Pinpoint the cell where the given text exists, returning its (x, y) midpoint coordinate. 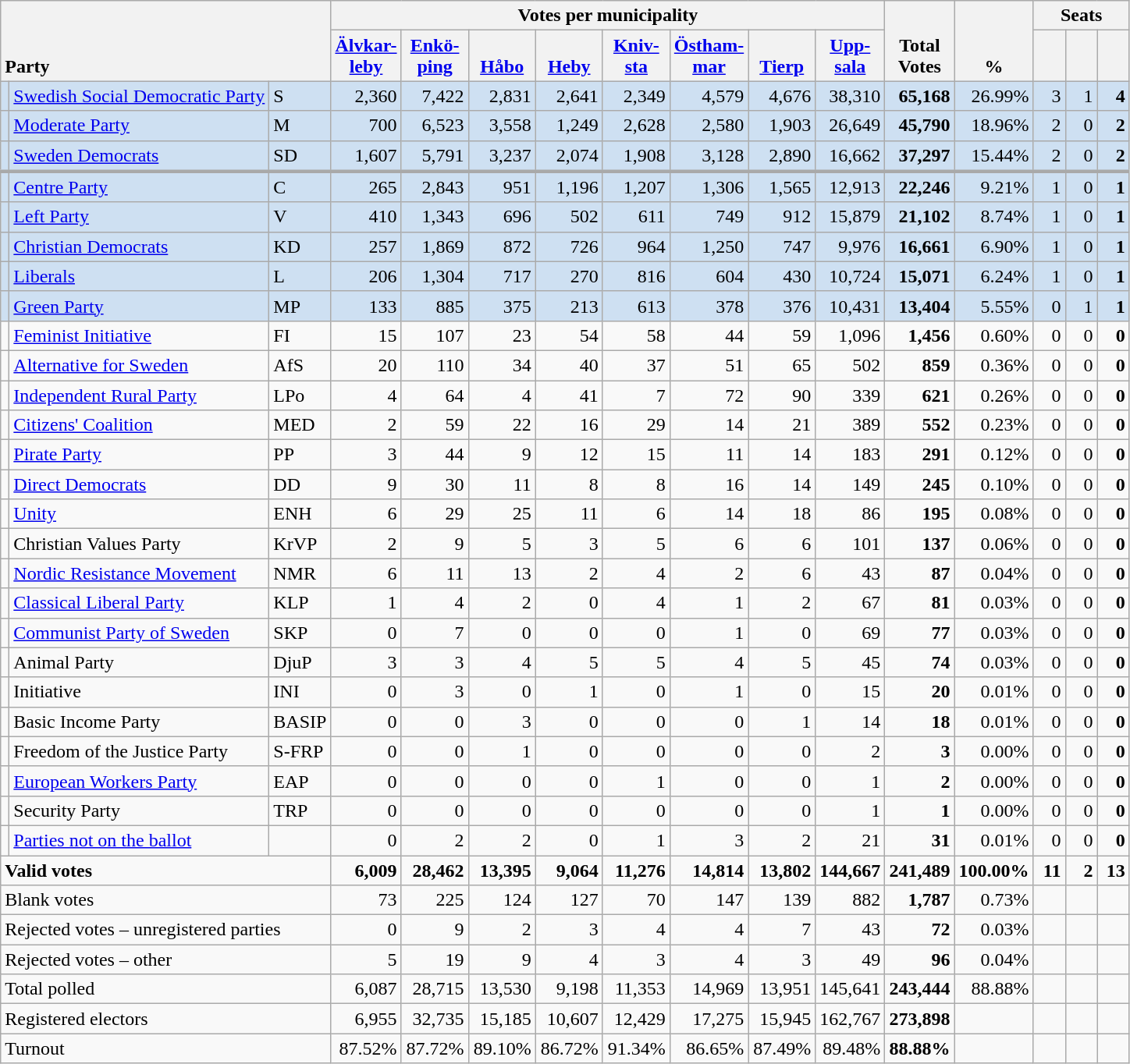
951 (502, 187)
1,456 (919, 335)
TRP (300, 810)
16,662 (851, 156)
Centre Party (139, 187)
1,565 (782, 187)
10,431 (851, 306)
ENH (300, 514)
Nordic Resistance Movement (139, 573)
270 (569, 276)
0.08% (994, 514)
749 (709, 217)
621 (919, 395)
87 (919, 573)
225 (435, 900)
1,096 (851, 335)
86.72% (569, 1048)
49 (851, 959)
25 (502, 514)
Rejected votes – other (165, 959)
87.72% (435, 1048)
872 (502, 246)
15,945 (782, 1019)
Green Party (139, 306)
77 (919, 633)
964 (636, 246)
410 (366, 217)
40 (569, 365)
45,790 (919, 126)
12,913 (851, 187)
15,879 (851, 217)
2,349 (636, 96)
375 (502, 306)
13,404 (919, 306)
15.44% (994, 156)
37,297 (919, 156)
0.23% (994, 425)
Christian Democrats (139, 246)
91.34% (636, 1048)
MP (300, 306)
Classical Liberal Party (139, 603)
89.10% (502, 1048)
1,869 (435, 246)
6,009 (366, 870)
Left Party (139, 217)
Communist Party of Sweden (139, 633)
2,074 (569, 156)
1,908 (636, 156)
882 (851, 900)
137 (919, 544)
L (300, 276)
1,343 (435, 217)
AfS (300, 365)
14,814 (709, 870)
MED (300, 425)
747 (782, 246)
2,580 (709, 126)
% (994, 41)
European Workers Party (139, 781)
100.00% (994, 870)
127 (569, 900)
14,969 (709, 989)
1,196 (569, 187)
86.65% (709, 1048)
1,250 (709, 246)
912 (782, 217)
Tierp (782, 56)
611 (636, 217)
133 (366, 306)
195 (919, 514)
13,530 (502, 989)
15,185 (502, 1019)
2,831 (502, 96)
Direct Democrats (139, 484)
6.24% (994, 276)
NMR (300, 573)
Moderate Party (139, 126)
65,168 (919, 96)
3,237 (502, 156)
6,955 (366, 1019)
FI (300, 335)
Freedom of the Justice Party (139, 751)
0.06% (994, 544)
18.96% (994, 126)
0.36% (994, 365)
SD (300, 156)
162,767 (851, 1019)
37 (636, 365)
Östham- mar (709, 56)
KD (300, 246)
Heby (569, 56)
144,667 (851, 870)
Älvkar- leby (366, 56)
Independent Rural Party (139, 395)
859 (919, 365)
41 (569, 395)
26.99% (994, 96)
183 (851, 455)
2,628 (636, 126)
1,207 (636, 187)
Registered electors (165, 1019)
2,843 (435, 187)
BASIP (300, 722)
54 (569, 335)
700 (366, 126)
Sweden Democrats (139, 156)
243,444 (919, 989)
M (300, 126)
Upp- sala (851, 56)
6.90% (994, 246)
Håbo (502, 56)
2,890 (782, 156)
28,462 (435, 870)
10,607 (569, 1019)
KLP (300, 603)
96 (919, 959)
110 (435, 365)
717 (502, 276)
Citizens' Coalition (139, 425)
73 (366, 900)
Turnout (165, 1048)
Swedish Social Democratic Party (139, 96)
0.60% (994, 335)
147 (709, 900)
23 (502, 335)
Votes per municipality (608, 16)
9,198 (569, 989)
339 (851, 395)
1,607 (366, 156)
0.10% (994, 484)
726 (569, 246)
86 (851, 514)
11,353 (636, 989)
378 (709, 306)
13,802 (782, 870)
PP (300, 455)
7,422 (435, 96)
Parties not on the ballot (139, 840)
273,898 (919, 1019)
22 (502, 425)
2,360 (366, 96)
64 (435, 395)
Party (165, 41)
74 (919, 662)
12 (569, 455)
552 (919, 425)
S (300, 96)
KrVP (300, 544)
Total Votes (919, 41)
28,715 (435, 989)
17,275 (709, 1019)
21,102 (919, 217)
Pirate Party (139, 455)
604 (709, 276)
34 (502, 365)
257 (366, 246)
245 (919, 484)
Alternative for Sweden (139, 365)
81 (919, 603)
87.49% (782, 1048)
Blank votes (165, 900)
6,523 (435, 126)
Total polled (165, 989)
67 (851, 603)
9,976 (851, 246)
3,128 (709, 156)
5,791 (435, 156)
16,661 (919, 246)
12,429 (636, 1019)
S-FRP (300, 751)
9.21% (994, 187)
145,641 (851, 989)
124 (502, 900)
4,676 (782, 96)
241,489 (919, 870)
31 (919, 840)
13,951 (782, 989)
Kniv- sta (636, 56)
90 (782, 395)
Feminist Initiative (139, 335)
Liberals (139, 276)
389 (851, 425)
265 (366, 187)
Animal Party (139, 662)
139 (782, 900)
22,246 (919, 187)
0.12% (994, 455)
206 (366, 276)
9,064 (569, 870)
Security Party (139, 810)
13,395 (502, 870)
Rejected votes – unregistered parties (165, 930)
70 (636, 900)
1,787 (919, 900)
26,649 (851, 126)
696 (502, 217)
2,641 (569, 96)
C (300, 187)
SKP (300, 633)
Basic Income Party (139, 722)
101 (851, 544)
149 (851, 484)
5.55% (994, 306)
58 (636, 335)
107 (435, 335)
376 (782, 306)
V (300, 217)
291 (919, 455)
DD (300, 484)
8.74% (994, 217)
DjuP (300, 662)
LPo (300, 395)
Enkö- ping (435, 56)
1,249 (569, 126)
32,735 (435, 1019)
6,087 (366, 989)
613 (636, 306)
45 (851, 662)
0.73% (994, 900)
1,306 (709, 187)
Valid votes (165, 870)
87.52% (366, 1048)
EAP (300, 781)
30 (435, 484)
Unity (139, 514)
69 (851, 633)
89.48% (851, 1048)
11,276 (636, 870)
430 (782, 276)
4,579 (709, 96)
65 (782, 365)
1,903 (782, 126)
Seats (1082, 16)
19 (435, 959)
15,071 (919, 276)
1,304 (435, 276)
0.26% (994, 395)
Christian Values Party (139, 544)
INI (300, 692)
213 (569, 306)
816 (636, 276)
38,310 (851, 96)
51 (709, 365)
3,558 (502, 126)
10,724 (851, 276)
Initiative (139, 692)
885 (435, 306)
